Identify which cell holds the provided text, then report its (x, y) central coordinate. 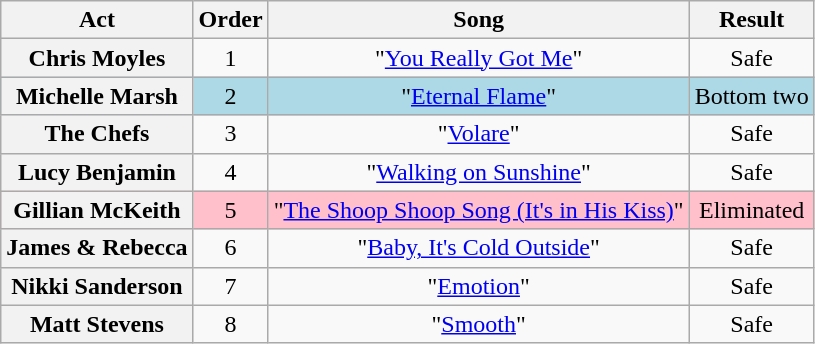
"You Really Got Me" (478, 58)
Eliminated (752, 210)
"Volare" (478, 134)
Song (478, 20)
5 (230, 210)
Lucy Benjamin (97, 172)
"Baby, It's Cold Outside" (478, 248)
Bottom two (752, 96)
"Smooth" (478, 324)
Result (752, 20)
Chris Moyles (97, 58)
2 (230, 96)
Matt Stevens (97, 324)
7 (230, 286)
1 (230, 58)
3 (230, 134)
"Eternal Flame" (478, 96)
4 (230, 172)
Michelle Marsh (97, 96)
"Walking on Sunshine" (478, 172)
"Emotion" (478, 286)
Order (230, 20)
8 (230, 324)
James & Rebecca (97, 248)
The Chefs (97, 134)
Nikki Sanderson (97, 286)
6 (230, 248)
"The Shoop Shoop Song (It's in His Kiss)" (478, 210)
Act (97, 20)
Gillian McKeith (97, 210)
